Determine the [x, y] coordinate at the center of the cell enclosing the given text.  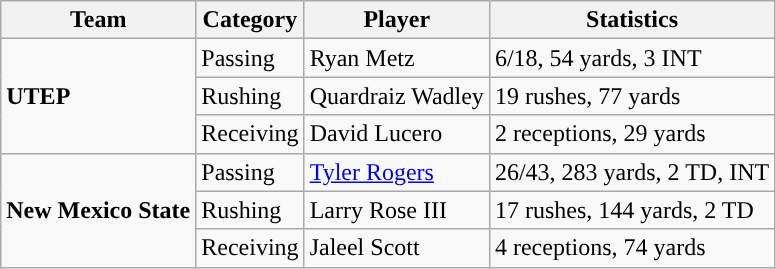
26/43, 283 yards, 2 TD, INT [632, 172]
Category [250, 20]
Team [98, 20]
New Mexico State [98, 210]
UTEP [98, 96]
2 receptions, 29 yards [632, 134]
Tyler Rogers [396, 172]
Jaleel Scott [396, 248]
17 rushes, 144 yards, 2 TD [632, 210]
Quardraiz Wadley [396, 96]
David Lucero [396, 134]
Ryan Metz [396, 58]
19 rushes, 77 yards [632, 96]
Player [396, 20]
6/18, 54 yards, 3 INT [632, 58]
4 receptions, 74 yards [632, 248]
Statistics [632, 20]
Larry Rose III [396, 210]
